Return the [X, Y] coordinate for the center point of the cell that contains the specified text.  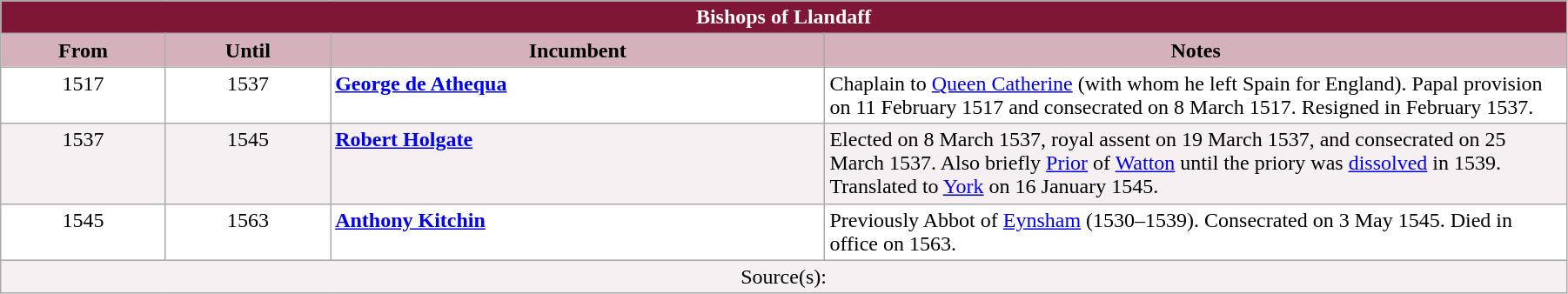
1563 [247, 231]
Until [247, 50]
Bishops of Llandaff [784, 17]
Robert Holgate [578, 164]
George de Athequa [578, 96]
Previously Abbot of Eynsham (1530–1539). Consecrated on 3 May 1545. Died in office on 1563. [1196, 231]
Anthony Kitchin [578, 231]
From [84, 50]
Source(s): [784, 277]
Incumbent [578, 50]
Notes [1196, 50]
1517 [84, 96]
